Detect which cell encompasses the target text, then output its [X, Y] center coordinate. 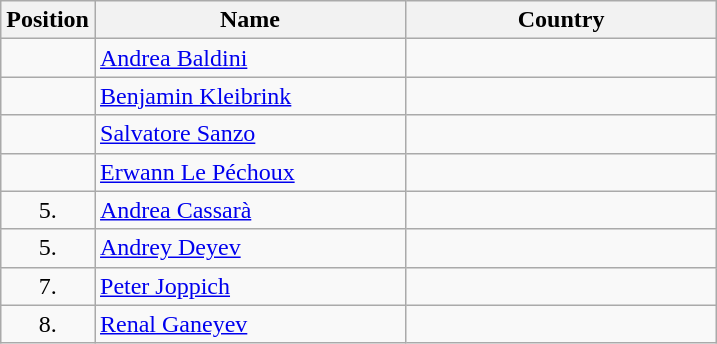
Andrea Cassarà [250, 210]
8. [48, 324]
Andrey Deyev [250, 248]
Country [562, 20]
Salvatore Sanzo [250, 134]
Name [250, 20]
Andrea Baldini [250, 58]
Position [48, 20]
Renal Ganeyev [250, 324]
Benjamin Kleibrink [250, 96]
Peter Joppich [250, 286]
Erwann Le Péchoux [250, 172]
7. [48, 286]
